Scan for the cell matching the given text and deliver its [X, Y] coordinate at center. 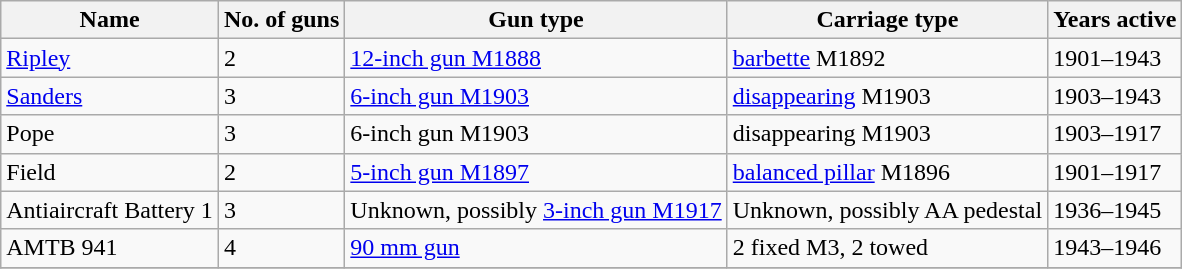
Pope [110, 134]
1943–1946 [1115, 248]
Name [110, 20]
Carriage type [887, 20]
2 fixed M3, 2 towed [887, 248]
Antiaircraft Battery 1 [110, 210]
Ripley [110, 58]
Gun type [536, 20]
90 mm gun [536, 248]
1903–1943 [1115, 96]
1901–1917 [1115, 172]
barbette M1892 [887, 58]
1901–1943 [1115, 58]
Unknown, possibly AA pedestal [887, 210]
Field [110, 172]
4 [281, 248]
Sanders [110, 96]
AMTB 941 [110, 248]
12-inch gun M1888 [536, 58]
Unknown, possibly 3-inch gun M1917 [536, 210]
1936–1945 [1115, 210]
No. of guns [281, 20]
5-inch gun M1897 [536, 172]
1903–1917 [1115, 134]
balanced pillar M1896 [887, 172]
Years active [1115, 20]
